Output the (X, Y) coordinate of the center of the cell containing the given text.  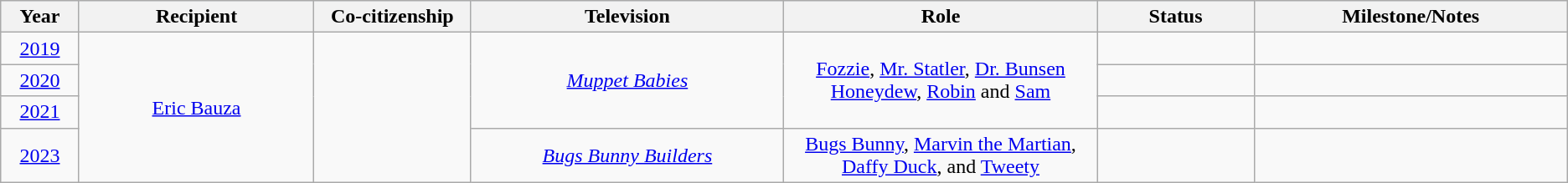
Television (627, 17)
Bugs Bunny Builders (627, 155)
Co-citizenship (392, 17)
2019 (40, 48)
Milestone/Notes (1411, 17)
Recipient (196, 17)
2020 (40, 80)
Bugs Bunny, Marvin the Martian, Daffy Duck, and Tweety (941, 155)
Role (941, 17)
Eric Bauza (196, 107)
2021 (40, 112)
Year (40, 17)
Muppet Babies (627, 80)
Status (1176, 17)
2023 (40, 155)
Fozzie, Mr. Statler, Dr. Bunsen Honeydew, Robin and Sam (941, 80)
